Scan for the cell matching the given text and deliver its (x, y) coordinate at center. 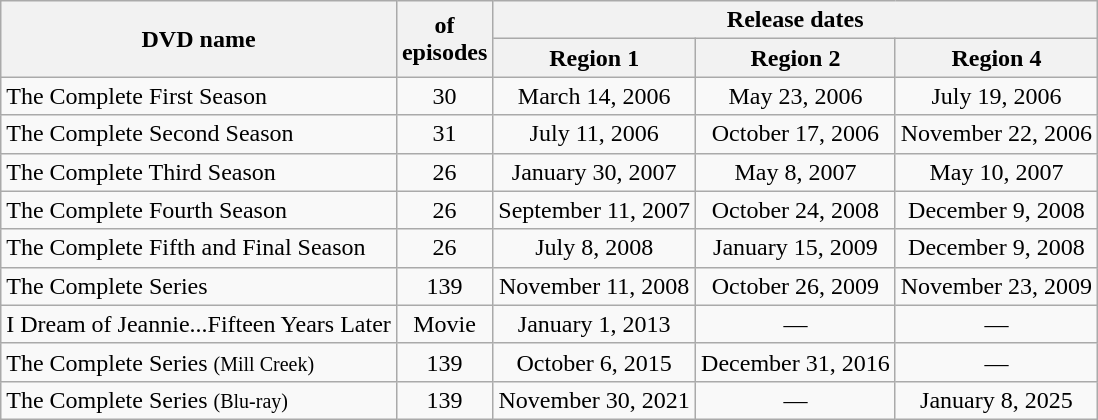
May 23, 2006 (796, 96)
October 24, 2008 (796, 210)
January 15, 2009 (796, 248)
The Complete Third Season (199, 172)
I Dream of Jeannie...Fifteen Years Later (199, 324)
The Complete Series (199, 286)
December 31, 2016 (796, 362)
January 1, 2013 (594, 324)
Movie (444, 324)
Region 1 (594, 58)
30 (444, 96)
September 11, 2007 (594, 210)
January 8, 2025 (996, 400)
March 14, 2006 (594, 96)
The Complete Fourth Season (199, 210)
The Complete Fifth and Final Season (199, 248)
ofepisodes (444, 39)
31 (444, 134)
Release dates (796, 20)
January 30, 2007 (594, 172)
October 6, 2015 (594, 362)
The Complete Series (Blu-ray) (199, 400)
Region 2 (796, 58)
The Complete Series (Mill Creek) (199, 362)
November 22, 2006 (996, 134)
October 26, 2009 (796, 286)
The Complete First Season (199, 96)
The Complete Second Season (199, 134)
November 30, 2021 (594, 400)
November 11, 2008 (594, 286)
October 17, 2006 (796, 134)
July 8, 2008 (594, 248)
May 8, 2007 (796, 172)
July 19, 2006 (996, 96)
November 23, 2009 (996, 286)
DVD name (199, 39)
Region 4 (996, 58)
July 11, 2006 (594, 134)
May 10, 2007 (996, 172)
